From the cell containing the given text, extract its center point as [X, Y] coordinate. 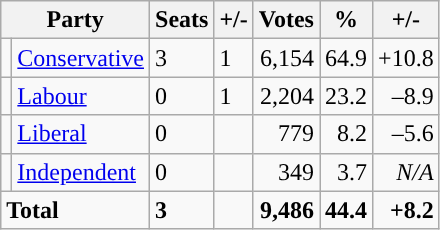
9,486 [286, 210]
+10.8 [406, 58]
779 [286, 134]
+8.2 [406, 210]
Liberal [81, 134]
–8.9 [406, 96]
Labour [81, 96]
Total [76, 210]
2,204 [286, 96]
% [346, 20]
64.9 [346, 58]
44.4 [346, 210]
6,154 [286, 58]
8.2 [346, 134]
Independent [81, 172]
N/A [406, 172]
Party [76, 20]
Conservative [81, 58]
23.2 [346, 96]
–5.6 [406, 134]
Votes [286, 20]
349 [286, 172]
3.7 [346, 172]
Seats [182, 20]
